Scan for the cell matching the given text and deliver its [X, Y] coordinate at center. 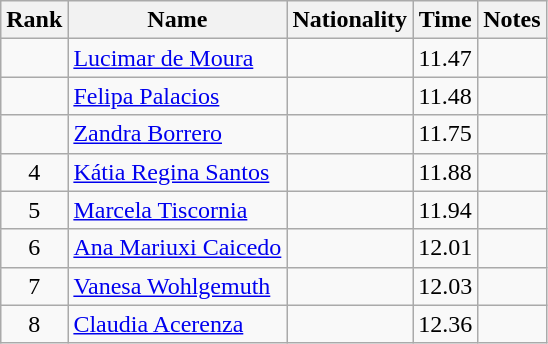
11.94 [446, 210]
12.01 [446, 248]
11.88 [446, 172]
Marcela Tiscornia [178, 210]
11.48 [446, 96]
12.03 [446, 286]
11.47 [446, 58]
Kátia Regina Santos [178, 172]
Lucimar de Moura [178, 58]
11.75 [446, 134]
Vanesa Wohlgemuth [178, 286]
Nationality [350, 20]
Rank [34, 20]
4 [34, 172]
Felipa Palacios [178, 96]
Name [178, 20]
6 [34, 248]
Claudia Acerenza [178, 324]
8 [34, 324]
12.36 [446, 324]
Ana Mariuxi Caicedo [178, 248]
Notes [512, 20]
Time [446, 20]
7 [34, 286]
Zandra Borrero [178, 134]
5 [34, 210]
